Pinpoint the cell where the given text exists, returning its (X, Y) midpoint coordinate. 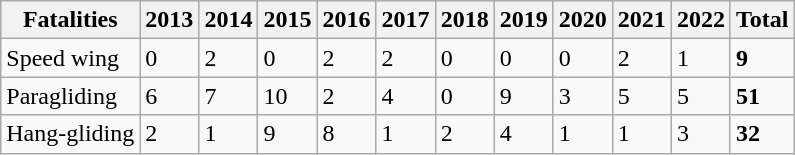
Fatalities (70, 20)
Speed wing (70, 58)
6 (170, 96)
2018 (464, 20)
Paragliding (70, 96)
Total (762, 20)
2021 (642, 20)
10 (288, 96)
2013 (170, 20)
2022 (700, 20)
2019 (524, 20)
Hang-gliding (70, 134)
2016 (346, 20)
32 (762, 134)
51 (762, 96)
2020 (582, 20)
7 (228, 96)
2015 (288, 20)
2014 (228, 20)
2017 (406, 20)
8 (346, 134)
